Return [X, Y] of the center of cell containing provided text 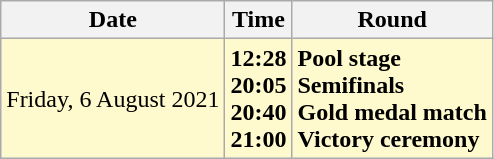
Time [258, 20]
Round [392, 20]
12:2820:0520:4021:00 [258, 98]
Friday, 6 August 2021 [113, 98]
Date [113, 20]
Pool stageSemifinalsGold medal matchVictory ceremony [392, 98]
